From the cell containing the given text, extract its center point as [X, Y] coordinate. 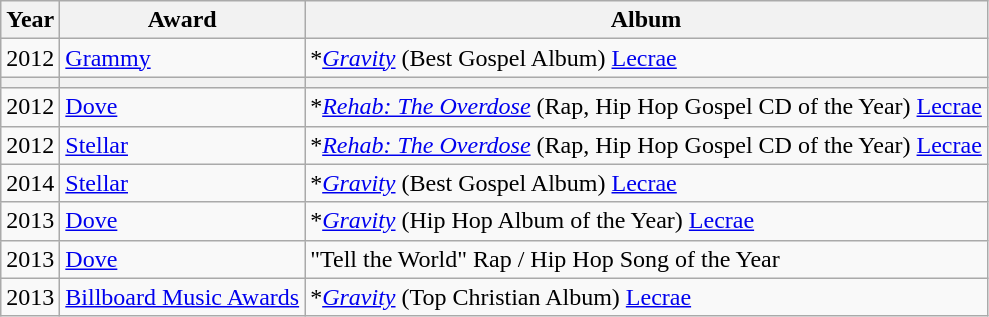
*Gravity (Top Christian Album) Lecrae [646, 297]
*Gravity (Hip Hop Album of the Year) Lecrae [646, 221]
Grammy [182, 58]
Year [30, 20]
"Tell the World" Rap / Hip Hop Song of the Year [646, 259]
2014 [30, 183]
Award [182, 20]
Billboard Music Awards [182, 297]
Album [646, 20]
